Identify which cell holds the provided text, then report its (x, y) central coordinate. 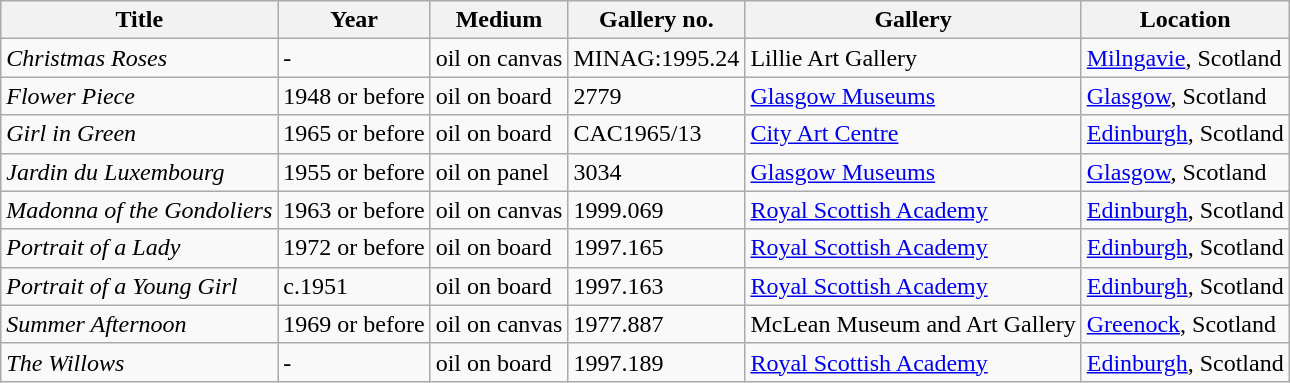
Gallery no. (656, 20)
Portrait of a Young Girl (140, 286)
1948 or before (354, 96)
Portrait of a Lady (140, 248)
3034 (656, 172)
1963 or before (354, 210)
Year (354, 20)
1977.887 (656, 324)
Christmas Roses (140, 58)
1969 or before (354, 324)
1997.189 (656, 362)
1997.163 (656, 286)
2779 (656, 96)
Title (140, 20)
Girl in Green (140, 134)
City Art Centre (913, 134)
CAC1965/13 (656, 134)
Greenock, Scotland (1185, 324)
1999.069 (656, 210)
Flower Piece (140, 96)
1955 or before (354, 172)
Location (1185, 20)
1972 or before (354, 248)
Medium (499, 20)
c.1951 (354, 286)
Milngavie, Scotland (1185, 58)
The Willows (140, 362)
MINAG:1995.24 (656, 58)
1997.165 (656, 248)
Lillie Art Gallery (913, 58)
McLean Museum and Art Gallery (913, 324)
Summer Afternoon (140, 324)
oil on panel (499, 172)
Madonna of the Gondoliers (140, 210)
Jardin du Luxembourg (140, 172)
Gallery (913, 20)
1965 or before (354, 134)
